For the text-containing cell, return its midpoint in (x, y) coordinate format. 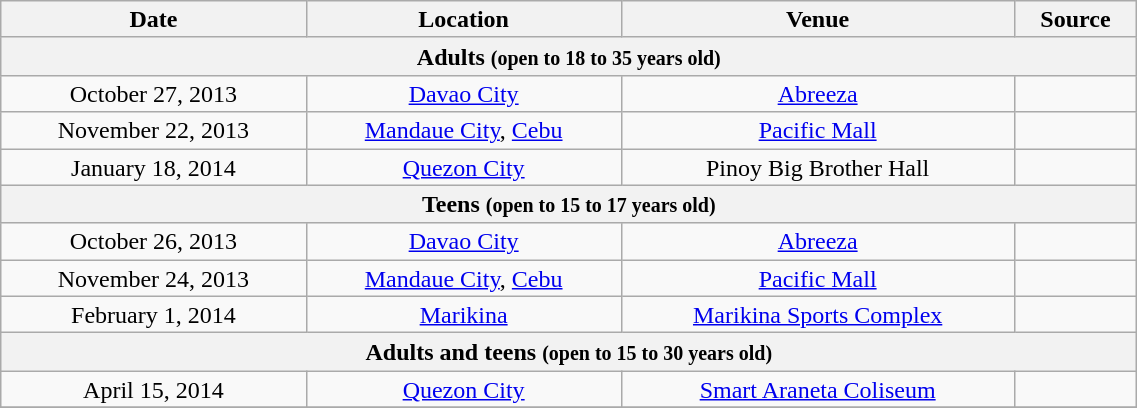
November 22, 2013 (154, 130)
Teens (open to 15 to 17 years old) (569, 204)
Marikina Sports Complex (818, 314)
Adults and teens (open to 15 to 30 years old) (569, 352)
Marikina (464, 314)
April 15, 2014 (154, 390)
Venue (818, 20)
Source (1076, 20)
October 26, 2013 (154, 242)
October 27, 2013 (154, 94)
Location (464, 20)
Smart Araneta Coliseum (818, 390)
Pinoy Big Brother Hall (818, 166)
February 1, 2014 (154, 314)
Adults (open to 18 to 35 years old) (569, 56)
January 18, 2014 (154, 166)
November 24, 2013 (154, 278)
Date (154, 20)
